Provide the (x, y) coordinate of the cell's center where the given text is located.  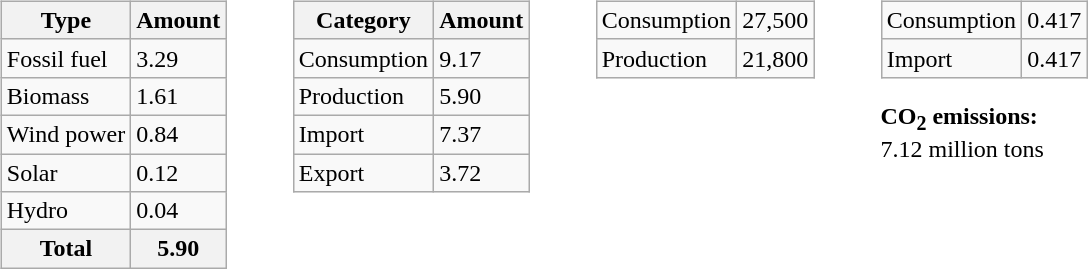
Solar (66, 173)
Category (363, 20)
Export (363, 173)
Biomass (66, 96)
1.61 (178, 96)
3.29 (178, 58)
Fossil fuel (66, 58)
0.12 (178, 173)
Hydro (66, 211)
Type (66, 20)
Total (66, 249)
0.84 (178, 134)
Wind power (66, 134)
3.72 (482, 173)
27,500 (776, 20)
21,800 (776, 58)
9.17 (482, 58)
0.04 (178, 211)
7.37 (482, 134)
